Determine the (x, y) coordinate at the center of the cell enclosing the given text.  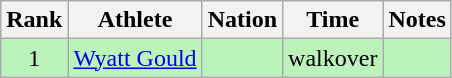
Athlete (135, 20)
Time (333, 20)
walkover (333, 58)
1 (34, 58)
Wyatt Gould (135, 58)
Rank (34, 20)
Notes (417, 20)
Nation (242, 20)
